Extract the (X, Y) coordinate from the center of the cell holding the provided text.  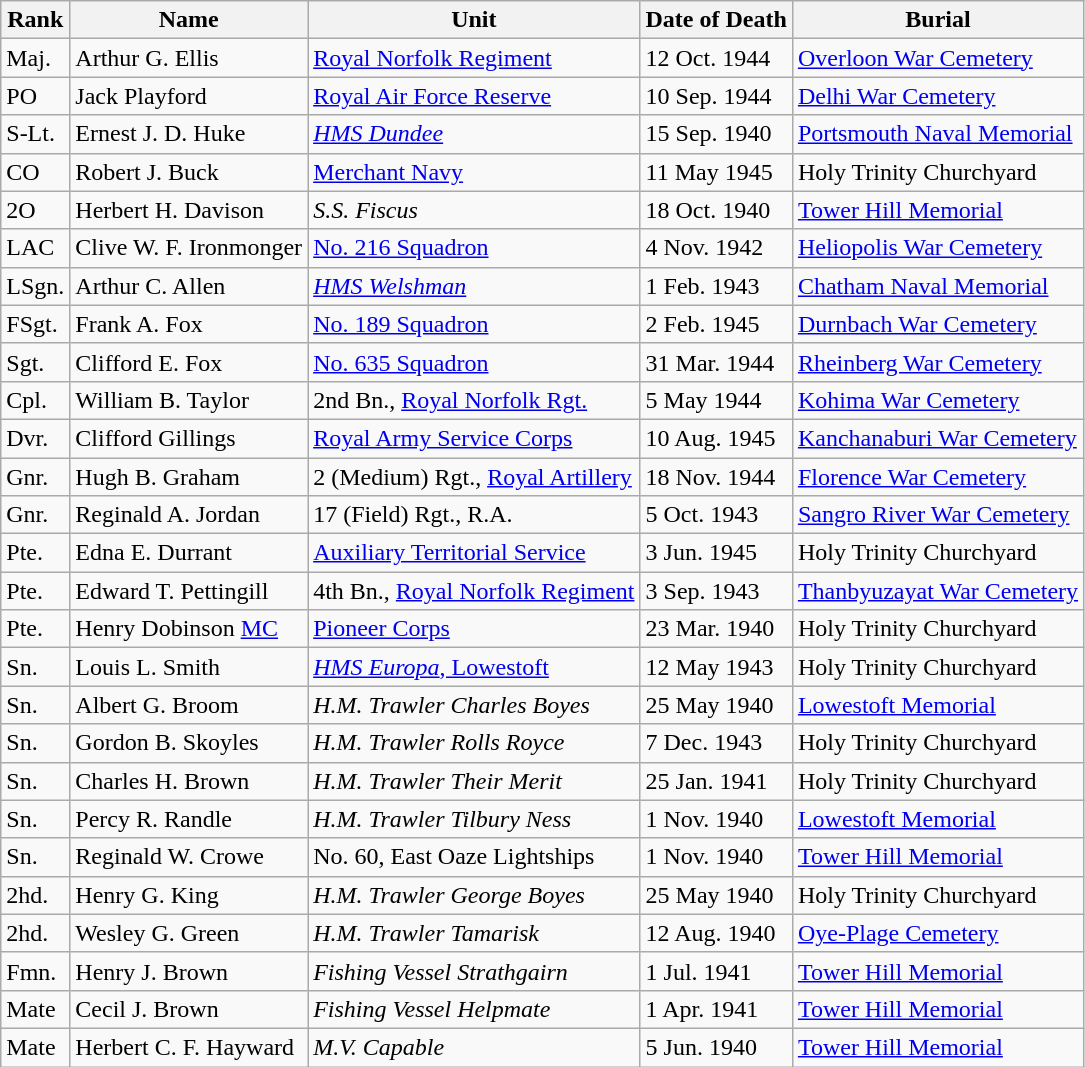
5 May 1944 (716, 400)
No. 216 Squadron (474, 248)
Wesley G. Green (189, 933)
4th Bn., Royal Norfolk Regiment (474, 591)
Oye-Plage Cemetery (938, 933)
Clifford Gillings (189, 438)
18 Nov. 1944 (716, 477)
10 Aug. 1945 (716, 438)
2nd Bn., Royal Norfolk Rgt. (474, 400)
HMS Dundee (474, 134)
Pioneer Corps (474, 629)
2 (Medium) Rgt., Royal Artillery (474, 477)
Dvr. (36, 438)
5 Jun. 1940 (716, 1047)
Fishing Vessel Strathgairn (474, 971)
Edward T. Pettingill (189, 591)
Rank (36, 20)
18 Oct. 1940 (716, 210)
Jack Playford (189, 96)
23 Mar. 1940 (716, 629)
Delhi War Cemetery (938, 96)
H.M. Trawler Tamarisk (474, 933)
Cecil J. Brown (189, 1009)
Date of Death (716, 20)
Clifford E. Fox (189, 362)
HMS Europa, Lowestoft (474, 667)
Herbert C. F. Hayward (189, 1047)
Henry G. King (189, 895)
Rheinberg War Cemetery (938, 362)
2O (36, 210)
Henry J. Brown (189, 971)
Sangro River War Cemetery (938, 515)
25 Jan. 1941 (716, 781)
Fmn. (36, 971)
William B. Taylor (189, 400)
PO (36, 96)
No. 60, East Oaze Lightships (474, 857)
Durnbach War Cemetery (938, 324)
No. 189 Squadron (474, 324)
Royal Norfolk Regiment (474, 58)
Florence War Cemetery (938, 477)
Reginald W. Crowe (189, 857)
Frank A. Fox (189, 324)
Percy R. Randle (189, 819)
Overloon War Cemetery (938, 58)
17 (Field) Rgt., R.A. (474, 515)
Louis L. Smith (189, 667)
15 Sep. 1940 (716, 134)
Gordon B. Skoyles (189, 743)
5 Oct. 1943 (716, 515)
Hugh B. Graham (189, 477)
11 May 1945 (716, 172)
Arthur C. Allen (189, 286)
Auxiliary Territorial Service (474, 553)
Kanchanaburi War Cemetery (938, 438)
Maj. (36, 58)
Cpl. (36, 400)
Unit (474, 20)
Sgt. (36, 362)
Burial (938, 20)
H.M. Trawler Tilbury Ness (474, 819)
S-Lt. (36, 134)
Heliopolis War Cemetery (938, 248)
M.V. Capable (474, 1047)
Merchant Navy (474, 172)
12 Aug. 1940 (716, 933)
FSgt. (36, 324)
7 Dec. 1943 (716, 743)
1 Apr. 1941 (716, 1009)
No. 635 Squadron (474, 362)
Clive W. F. Ironmonger (189, 248)
Charles H. Brown (189, 781)
Albert G. Broom (189, 705)
3 Sep. 1943 (716, 591)
Edna E. Durrant (189, 553)
Fishing Vessel Helpmate (474, 1009)
1 Jul. 1941 (716, 971)
12 Oct. 1944 (716, 58)
1 Feb. 1943 (716, 286)
10 Sep. 1944 (716, 96)
Kohima War Cemetery (938, 400)
H.M. Trawler Charles Boyes (474, 705)
4 Nov. 1942 (716, 248)
12 May 1943 (716, 667)
Henry Dobinson MC (189, 629)
H.M. Trawler Rolls Royce (474, 743)
LSgn. (36, 286)
H.M. Trawler George Boyes (474, 895)
31 Mar. 1944 (716, 362)
2 Feb. 1945 (716, 324)
Name (189, 20)
Reginald A. Jordan (189, 515)
H.M. Trawler Their Merit (474, 781)
3 Jun. 1945 (716, 553)
Herbert H. Davison (189, 210)
HMS Welshman (474, 286)
Royal Army Service Corps (474, 438)
Thanbyuzayat War Cemetery (938, 591)
Portsmouth Naval Memorial (938, 134)
S.S. Fiscus (474, 210)
Arthur G. Ellis (189, 58)
Chatham Naval Memorial (938, 286)
Robert J. Buck (189, 172)
Royal Air Force Reserve (474, 96)
Ernest J. D. Huke (189, 134)
LAC (36, 248)
CO (36, 172)
